Extract the (x, y) coordinate from the center of the cell holding the provided text.  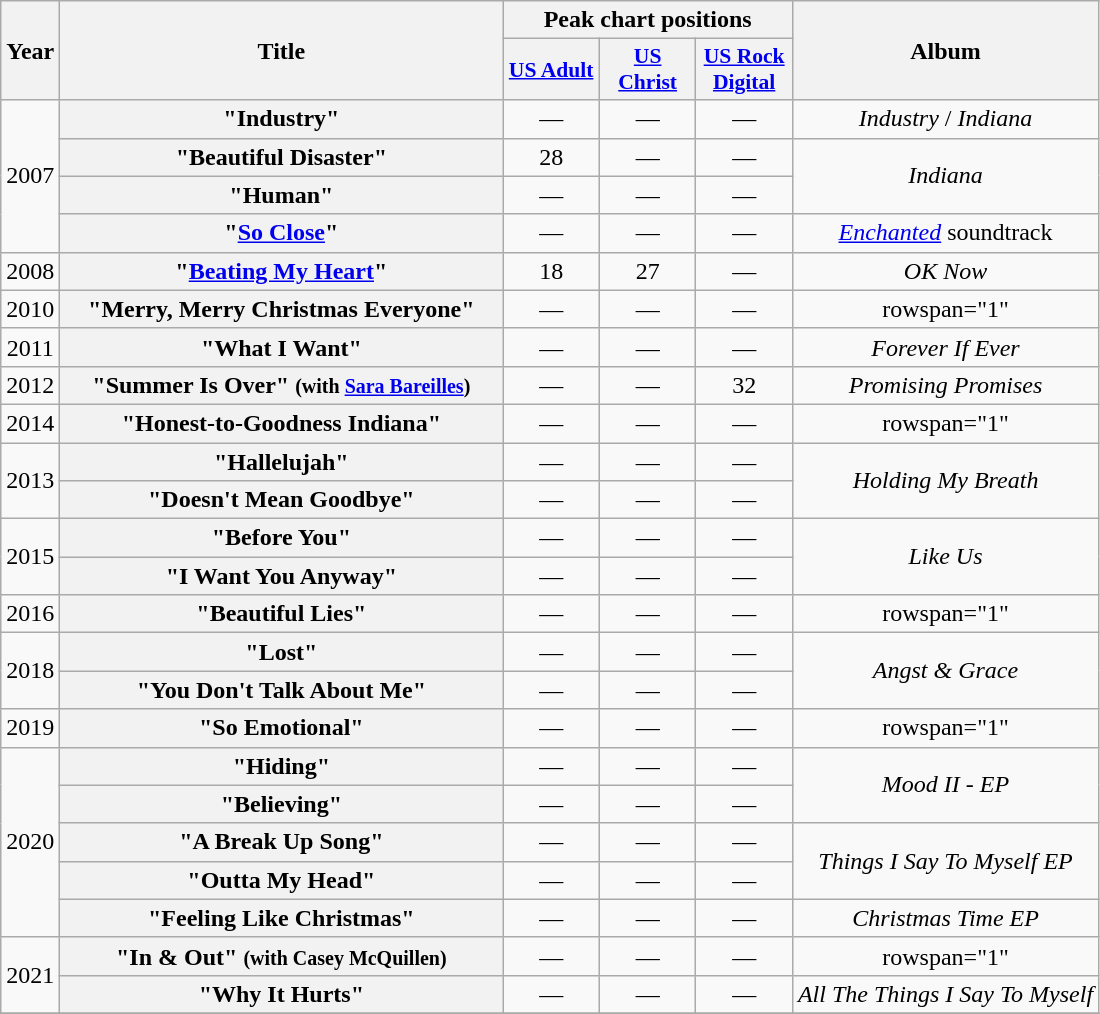
"Doesn't Mean Goodbye" (282, 500)
"What I Want" (282, 347)
"Merry, Merry Christmas Everyone" (282, 309)
Enchanted soundtrack (945, 233)
32 (744, 385)
"Before You" (282, 538)
2016 (30, 614)
Peak chart positions (648, 20)
OK Now (945, 271)
27 (648, 271)
Indiana (945, 176)
"Beautiful Disaster" (282, 157)
"In & Out" (with Casey McQuillen) (282, 956)
"A Break Up Song" (282, 842)
Title (282, 50)
"Feeling Like Christmas" (282, 918)
Album (945, 50)
Year (30, 50)
2021 (30, 975)
2010 (30, 309)
2013 (30, 480)
US Adult (552, 70)
"Hallelujah" (282, 461)
Things I Say To Myself EP (945, 861)
"Hiding" (282, 766)
18 (552, 271)
"Outta My Head" (282, 880)
"So Emotional" (282, 728)
Forever If Ever (945, 347)
Industry / Indiana (945, 119)
Like Us (945, 557)
Mood II - EP (945, 785)
2015 (30, 557)
2020 (30, 842)
"Lost" (282, 652)
Christmas Time EP (945, 918)
2008 (30, 271)
Angst & Grace (945, 671)
"Summer Is Over" (with Sara Bareilles) (282, 385)
"So Close" (282, 233)
2011 (30, 347)
2014 (30, 423)
Holding My Breath (945, 480)
US Christ (648, 70)
"Believing" (282, 804)
"I Want You Anyway" (282, 576)
"You Don't Talk About Me" (282, 690)
"Why It Hurts" (282, 994)
"Human" (282, 195)
2007 (30, 176)
Promising Promises (945, 385)
28 (552, 157)
"Honest-to-Goodness Indiana" (282, 423)
"Beating My Heart" (282, 271)
All The Things I Say To Myself (945, 994)
2018 (30, 671)
"Industry" (282, 119)
2012 (30, 385)
US Rock Digital (744, 70)
"Beautiful Lies" (282, 614)
2019 (30, 728)
